Extract the (X, Y) coordinate from the center of the cell holding the provided text.  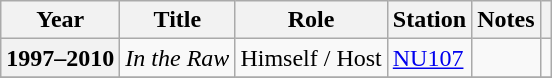
1997–2010 (60, 58)
In the Raw (178, 58)
Notes (506, 20)
Role (311, 20)
NU107 (429, 58)
Station (429, 20)
Himself / Host (311, 58)
Year (60, 20)
Title (178, 20)
